Identify which cell holds the provided text, then report its (x, y) central coordinate. 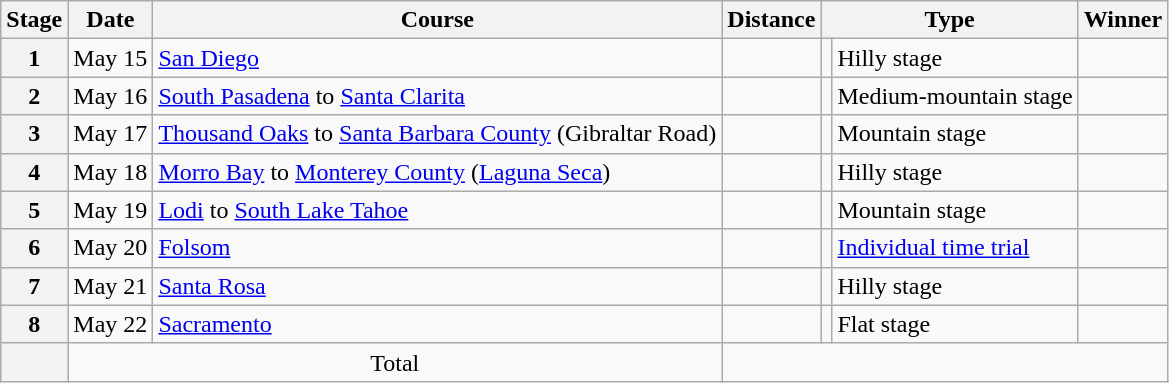
Winner (1122, 20)
May 18 (110, 172)
2 (34, 96)
Thousand Oaks to Santa Barbara County (Gibraltar Road) (438, 134)
Total (395, 362)
Sacramento (438, 324)
Type (950, 20)
San Diego (438, 58)
Individual time trial (955, 248)
May 17 (110, 134)
Course (438, 20)
Lodi to South Lake Tahoe (438, 210)
Santa Rosa (438, 286)
5 (34, 210)
May 15 (110, 58)
3 (34, 134)
Date (110, 20)
May 19 (110, 210)
Morro Bay to Monterey County (Laguna Seca) (438, 172)
6 (34, 248)
Folsom (438, 248)
May 21 (110, 286)
May 20 (110, 248)
May 16 (110, 96)
Distance (772, 20)
7 (34, 286)
8 (34, 324)
Flat stage (955, 324)
May 22 (110, 324)
1 (34, 58)
4 (34, 172)
Stage (34, 20)
Medium-mountain stage (955, 96)
South Pasadena to Santa Clarita (438, 96)
